Identify which cell holds the provided text, then report its [X, Y] central coordinate. 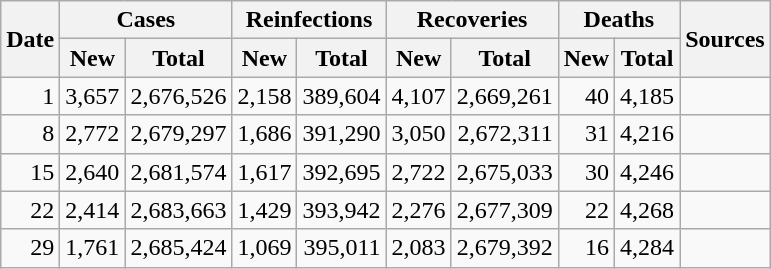
1,429 [264, 210]
2,683,663 [178, 210]
2,675,033 [504, 172]
1 [30, 96]
2,677,309 [504, 210]
2,772 [92, 134]
392,695 [342, 172]
15 [30, 172]
Deaths [618, 20]
3,050 [418, 134]
2,276 [418, 210]
1,617 [264, 172]
Reinfections [309, 20]
29 [30, 248]
4,246 [648, 172]
4,216 [648, 134]
393,942 [342, 210]
2,681,574 [178, 172]
395,011 [342, 248]
4,185 [648, 96]
2,685,424 [178, 248]
2,679,392 [504, 248]
4,284 [648, 248]
391,290 [342, 134]
8 [30, 134]
4,268 [648, 210]
16 [586, 248]
389,604 [342, 96]
1,686 [264, 134]
2,158 [264, 96]
4,107 [418, 96]
2,669,261 [504, 96]
2,676,526 [178, 96]
Recoveries [472, 20]
2,679,297 [178, 134]
31 [586, 134]
2,722 [418, 172]
2,672,311 [504, 134]
3,657 [92, 96]
40 [586, 96]
1,761 [92, 248]
Sources [726, 39]
1,069 [264, 248]
2,414 [92, 210]
2,640 [92, 172]
Cases [146, 20]
30 [586, 172]
Date [30, 39]
2,083 [418, 248]
